Find where the given text appears and provide that cell's center as (x, y) coordinate. 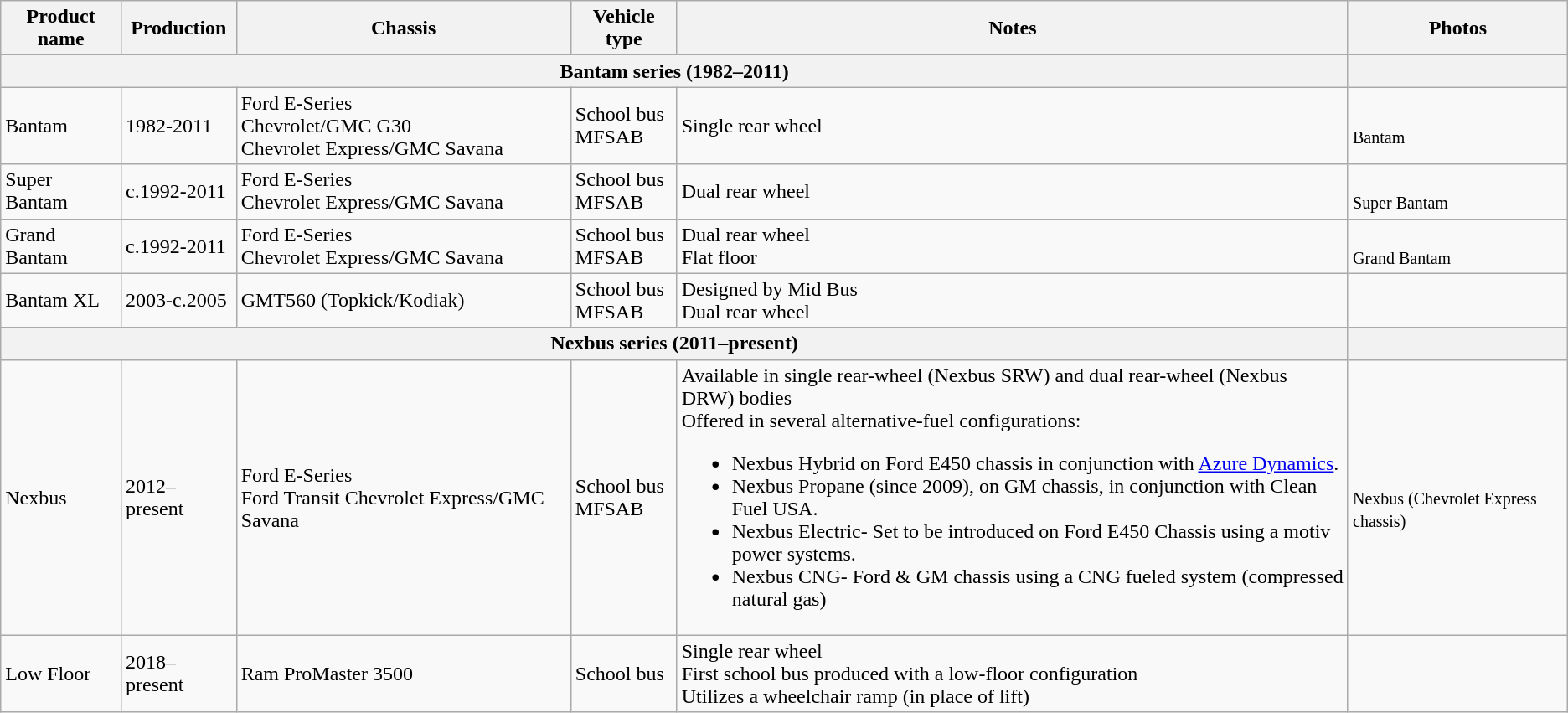
Designed by Mid BusDual rear wheel (1012, 300)
Bantam XL (61, 300)
Product name (61, 28)
2003-c.2005 (179, 300)
1982-2011 (179, 126)
School bus (623, 674)
2012–present (179, 498)
Dual rear wheel (1012, 191)
Nexbus series (2011–present) (675, 344)
Bantam series (1982–2011) (675, 71)
Photos (1457, 28)
Ford E-SeriesChevrolet/GMC G30Chevrolet Express/GMC Savana (404, 126)
2018–present (179, 674)
Chassis (404, 28)
Single rear wheelFirst school bus produced with a low-floor configuration Utilizes a wheelchair ramp (in place of lift) (1012, 674)
Notes (1012, 28)
GMT560 (Topkick/Kodiak) (404, 300)
Ford E-SeriesFord Transit Chevrolet Express/GMC Savana (404, 498)
Low Floor (61, 674)
Production (179, 28)
Nexbus (Chevrolet Express chassis) (1457, 498)
Single rear wheel (1012, 126)
Vehicle type (623, 28)
Nexbus (61, 498)
Ram ProMaster 3500 (404, 674)
Dual rear wheelFlat floor (1012, 246)
